Search for the cell housing the specified text and yield its [x, y] center coordinate. 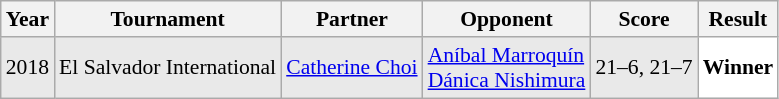
Opponent [507, 19]
21–6, 21–7 [644, 68]
Score [644, 19]
Aníbal Marroquín Dánica Nishimura [507, 68]
Result [738, 19]
Year [28, 19]
Partner [352, 19]
2018 [28, 68]
Winner [738, 68]
Tournament [168, 19]
El Salvador International [168, 68]
Catherine Choi [352, 68]
